Identify which cell holds the provided text, then report its (X, Y) central coordinate. 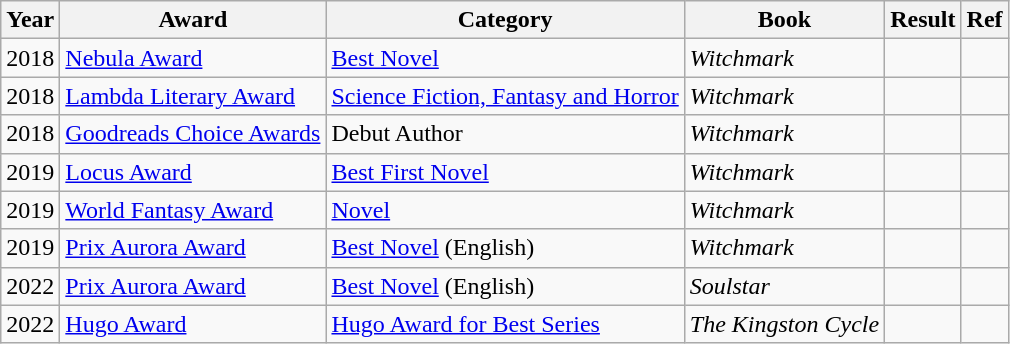
Science Fiction, Fantasy and Horror (505, 96)
Award (193, 20)
Hugo Award for Best Series (505, 324)
Soulstar (784, 286)
Debut Author (505, 134)
Category (505, 20)
Hugo Award (193, 324)
Best First Novel (505, 172)
Book (784, 20)
Best Novel (505, 58)
Result (923, 20)
Lambda Literary Award (193, 96)
Locus Award (193, 172)
Ref (984, 20)
Year (30, 20)
World Fantasy Award (193, 210)
Nebula Award (193, 58)
The Kingston Cycle (784, 324)
Goodreads Choice Awards (193, 134)
Novel (505, 210)
